Detect which cell encompasses the target text, then output its [x, y] center coordinate. 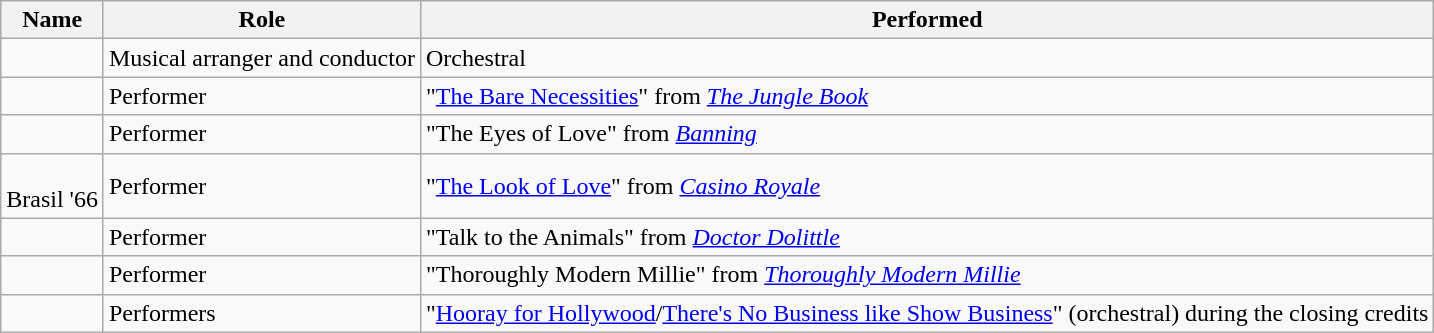
Performed [927, 20]
Musical arranger and conductor [262, 58]
"The Look of Love" from Casino Royale [927, 186]
Orchestral [927, 58]
Performers [262, 313]
"Hooray for Hollywood/There's No Business like Show Business" (orchestral) during the closing credits [927, 313]
Brasil '66 [52, 186]
"Talk to the Animals" from Doctor Dolittle [927, 237]
"Thoroughly Modern Millie" from Thoroughly Modern Millie [927, 275]
"The Bare Necessities" from The Jungle Book [927, 96]
Role [262, 20]
Name [52, 20]
"The Eyes of Love" from Banning [927, 134]
